Detect which cell encompasses the target text, then output its [x, y] center coordinate. 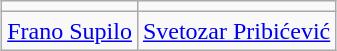
Frano Supilo [70, 31]
Svetozar Pribićević [236, 31]
